Return the (X, Y) coordinate for the center point of the cell that contains the specified text.  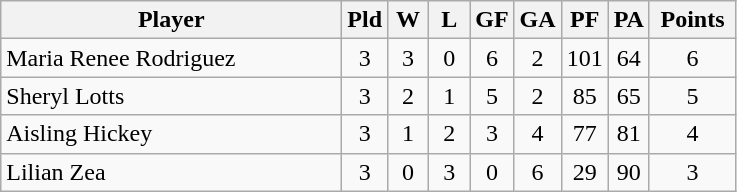
PA (628, 20)
PF (584, 20)
Sheryl Lotts (172, 96)
W (408, 20)
L (450, 20)
101 (584, 58)
Lilian Zea (172, 172)
90 (628, 172)
Player (172, 20)
GA (538, 20)
64 (628, 58)
Pld (365, 20)
Aisling Hickey (172, 134)
81 (628, 134)
29 (584, 172)
GF (492, 20)
Maria Renee Rodriguez (172, 58)
65 (628, 96)
Points (692, 20)
77 (584, 134)
85 (584, 96)
